Scan for the cell matching the given text and deliver its [X, Y] coordinate at center. 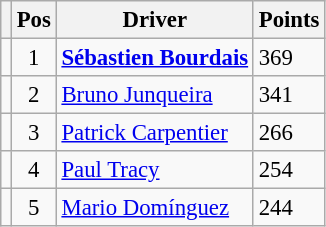
Patrick Carpentier [154, 133]
266 [288, 133]
Bruno Junqueira [154, 95]
4 [34, 170]
254 [288, 170]
5 [34, 208]
Mario Domínguez [154, 208]
Paul Tracy [154, 170]
Pos [34, 20]
Driver [154, 20]
3 [34, 133]
Sébastien Bourdais [154, 58]
244 [288, 208]
341 [288, 95]
1 [34, 58]
369 [288, 58]
2 [34, 95]
Points [288, 20]
